For the text-containing cell, return its midpoint in (X, Y) coordinate format. 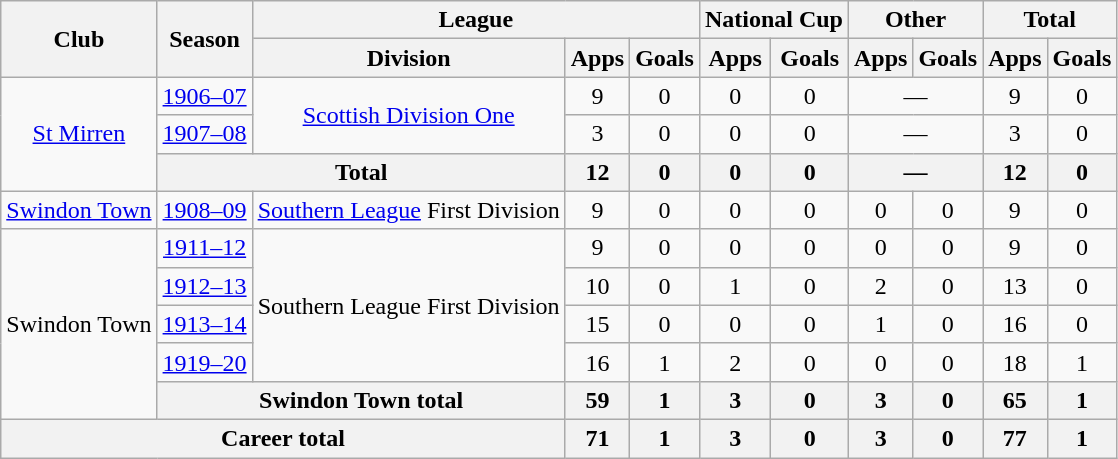
Swindon Town total (361, 400)
1919–20 (204, 362)
71 (597, 438)
15 (597, 324)
Season (204, 39)
1913–14 (204, 324)
1912–13 (204, 286)
Career total (283, 438)
St Mirren (79, 134)
65 (1015, 400)
10 (597, 286)
59 (597, 400)
1907–08 (204, 134)
League (476, 20)
13 (1015, 286)
Scottish Division One (408, 115)
1911–12 (204, 248)
Division (408, 58)
77 (1015, 438)
1908–09 (204, 210)
Other (915, 20)
1906–07 (204, 96)
18 (1015, 362)
National Cup (774, 20)
Club (79, 39)
